Return the (x, y) coordinate for the center point of the cell that contains the specified text.  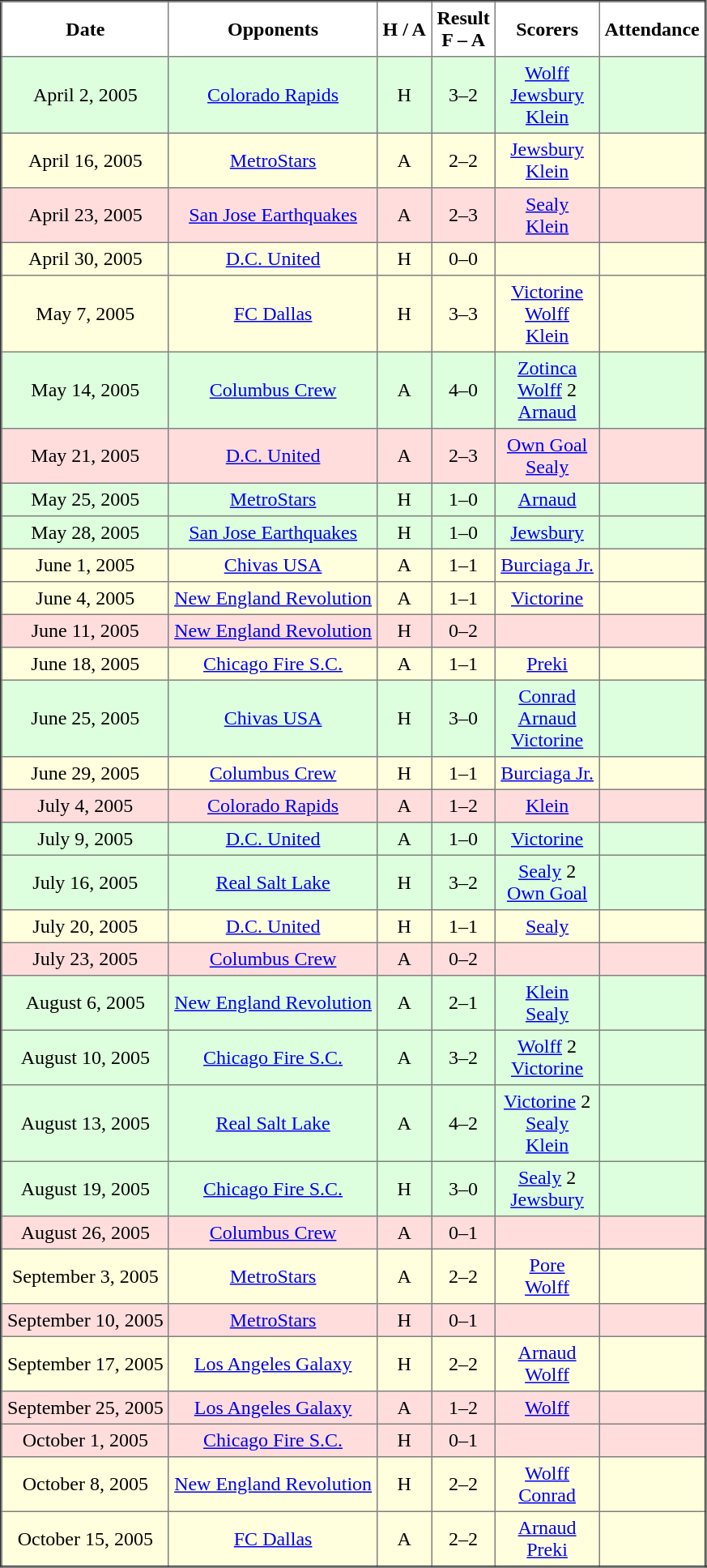
Arnaud Preki (547, 1539)
Jewsbury (547, 532)
October 1, 2005 (86, 1440)
July 16, 2005 (86, 882)
Sealy (547, 926)
June 11, 2005 (86, 630)
June 1, 2005 (86, 565)
Sealy Klein (547, 216)
July 4, 2005 (86, 805)
4–0 (463, 390)
April 16, 2005 (86, 160)
Wolff 2 Victorine (547, 1057)
June 18, 2005 (86, 664)
October 8, 2005 (86, 1485)
Attendance (653, 29)
June 25, 2005 (86, 718)
Conrad Arnaud Victorine (547, 718)
April 23, 2005 (86, 216)
Arnaud Wolff (547, 1364)
Wolff Conrad (547, 1485)
Arnaud (547, 499)
May 25, 2005 (86, 499)
Date (86, 29)
July 20, 2005 (86, 926)
Pore Wolff (547, 1276)
May 7, 2005 (86, 314)
July 23, 2005 (86, 959)
Victorine 2 Sealy Klein (547, 1123)
September 25, 2005 (86, 1408)
April 30, 2005 (86, 258)
August 13, 2005 (86, 1123)
Preki (547, 664)
Scorers (547, 29)
3–3 (463, 314)
H / A (405, 29)
Sealy 2 Own Goal (547, 882)
August 26, 2005 (86, 1233)
4–2 (463, 1123)
June 29, 2005 (86, 773)
May 28, 2005 (86, 532)
July 9, 2005 (86, 839)
Wolff Jewsbury Klein (547, 95)
August 19, 2005 (86, 1189)
ResultF – A (463, 29)
June 4, 2005 (86, 598)
Klein Sealy (547, 1003)
September 10, 2005 (86, 1320)
May 21, 2005 (86, 456)
2–1 (463, 1003)
October 15, 2005 (86, 1539)
Wolff (547, 1408)
Zotinca Wolff 2 Arnaud (547, 390)
August 10, 2005 (86, 1057)
Opponents (272, 29)
Own Goal Sealy (547, 456)
September 3, 2005 (86, 1276)
April 2, 2005 (86, 95)
Victorine Wolff Klein (547, 314)
Sealy 2 Jewsbury (547, 1189)
May 14, 2005 (86, 390)
August 6, 2005 (86, 1003)
0–0 (463, 258)
Jewsbury Klein (547, 160)
September 17, 2005 (86, 1364)
Klein (547, 805)
